Return the (x, y) coordinate for the center point of the cell that contains the specified text.  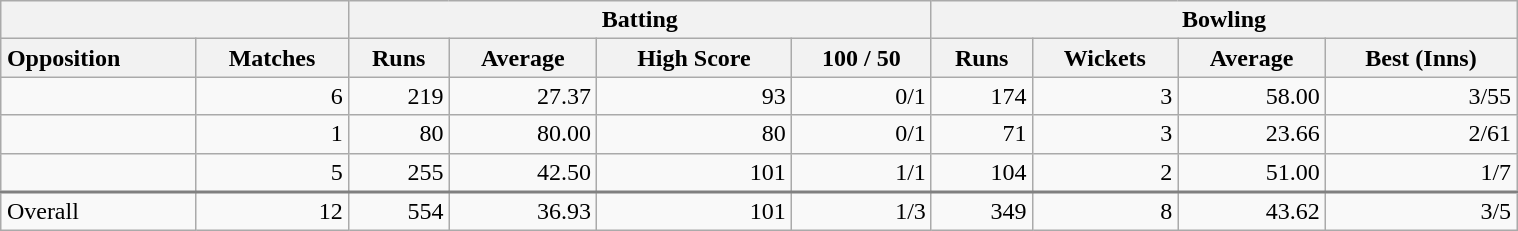
12 (272, 212)
1/7 (1420, 172)
Wickets (1105, 58)
219 (398, 96)
Bowling (1224, 20)
5 (272, 172)
43.62 (1252, 212)
23.66 (1252, 134)
8 (1105, 212)
3/5 (1420, 212)
2/61 (1420, 134)
51.00 (1252, 172)
Batting (640, 20)
80.00 (523, 134)
3/55 (1420, 96)
Best (Inns) (1420, 58)
349 (982, 212)
174 (982, 96)
554 (398, 212)
Overall (98, 212)
93 (694, 96)
High Score (694, 58)
104 (982, 172)
1/1 (861, 172)
42.50 (523, 172)
27.37 (523, 96)
2 (1105, 172)
71 (982, 134)
100 / 50 (861, 58)
1/3 (861, 212)
6 (272, 96)
Opposition (98, 58)
36.93 (523, 212)
1 (272, 134)
255 (398, 172)
58.00 (1252, 96)
Matches (272, 58)
